Identify which cell holds the provided text, then report its [x, y] central coordinate. 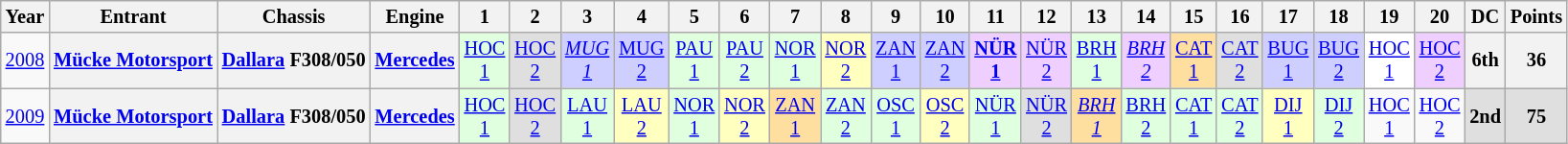
Engine [416, 16]
75 [1536, 116]
2008 [25, 60]
9 [896, 16]
BUG1 [1287, 60]
MUG2 [642, 60]
2 [534, 16]
12 [1046, 16]
19 [1389, 16]
3 [587, 16]
PAU2 [745, 60]
17 [1287, 16]
6th [1485, 60]
18 [1339, 16]
10 [945, 16]
20 [1441, 16]
11 [995, 16]
Year [25, 16]
1 [485, 16]
14 [1147, 16]
DIJ2 [1339, 116]
Points [1536, 16]
BUG2 [1339, 60]
7 [795, 16]
5 [693, 16]
16 [1239, 16]
15 [1193, 16]
DIJ1 [1287, 116]
36 [1536, 60]
2nd [1485, 116]
8 [845, 16]
PAU1 [693, 60]
DC [1485, 16]
OSC2 [945, 116]
LAU2 [642, 116]
MUG1 [587, 60]
Chassis [294, 16]
6 [745, 16]
13 [1097, 16]
OSC1 [896, 116]
4 [642, 16]
2009 [25, 116]
LAU1 [587, 116]
Entrant [133, 16]
